Search for the cell housing the specified text and yield its [x, y] center coordinate. 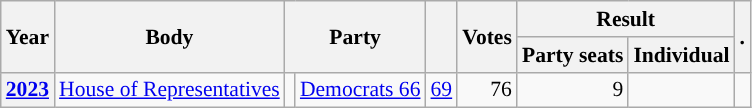
Democrats 66 [360, 90]
2023 [28, 90]
Individual [681, 55]
Party [356, 36]
Result [626, 19]
. [742, 36]
69 [442, 90]
Body [170, 36]
Votes [487, 36]
Year [28, 36]
Party seats [572, 55]
House of Representatives [170, 90]
9 [572, 90]
76 [487, 90]
